Provide the [x, y] coordinate of the cell's center where the given text is located.  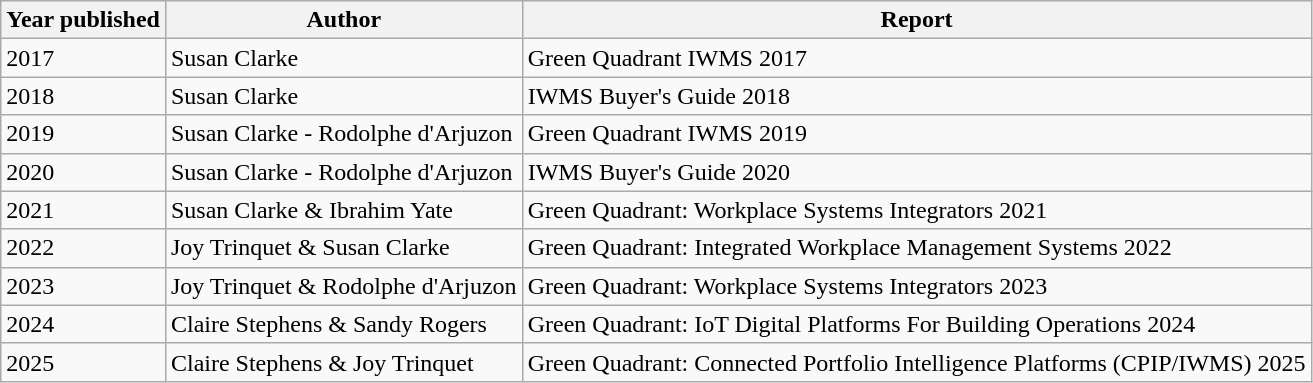
Susan Clarke & Ibrahim Yate [344, 210]
2017 [84, 58]
IWMS Buyer's Guide 2020 [916, 172]
Green Quadrant: IoT Digital Platforms For Building Operations 2024 [916, 324]
Year published [84, 20]
Green Quadrant: Connected Portfolio Intelligence Platforms (CPIP/IWMS) 2025 [916, 362]
Green Quadrant: Integrated Workplace Management Systems 2022 [916, 248]
Joy Trinquet & Rodolphe d'Arjuzon [344, 286]
2024 [84, 324]
2025 [84, 362]
2021 [84, 210]
Report [916, 20]
2019 [84, 134]
2018 [84, 96]
Green Quadrant IWMS 2019 [916, 134]
Green Quadrant: Workplace Systems Integrators 2021 [916, 210]
Green Quadrant IWMS 2017 [916, 58]
IWMS Buyer's Guide 2018 [916, 96]
2022 [84, 248]
Joy Trinquet & Susan Clarke [344, 248]
Claire Stephens & Joy Trinquet [344, 362]
2023 [84, 286]
Claire Stephens & Sandy Rogers [344, 324]
2020 [84, 172]
Author [344, 20]
Green Quadrant: Workplace Systems Integrators 2023 [916, 286]
